Return [x, y] of the center of cell containing provided text 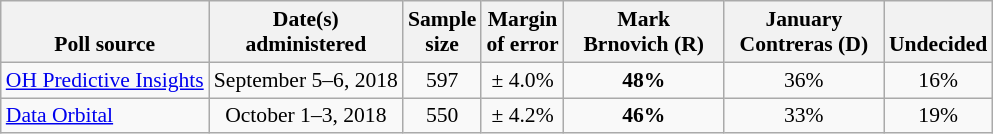
597 [442, 80]
33% [804, 116]
Date(s)administered [306, 32]
MarkBrnovich (R) [644, 32]
± 4.0% [522, 80]
OH Predictive Insights [105, 80]
Poll source [105, 32]
48% [644, 80]
16% [938, 80]
550 [442, 116]
October 1–3, 2018 [306, 116]
September 5–6, 2018 [306, 80]
Data Orbital [105, 116]
JanuaryContreras (D) [804, 32]
Samplesize [442, 32]
Marginof error [522, 32]
36% [804, 80]
Undecided [938, 32]
19% [938, 116]
± 4.2% [522, 116]
46% [644, 116]
